Return the [x, y] coordinate for the center point of the cell that contains the specified text.  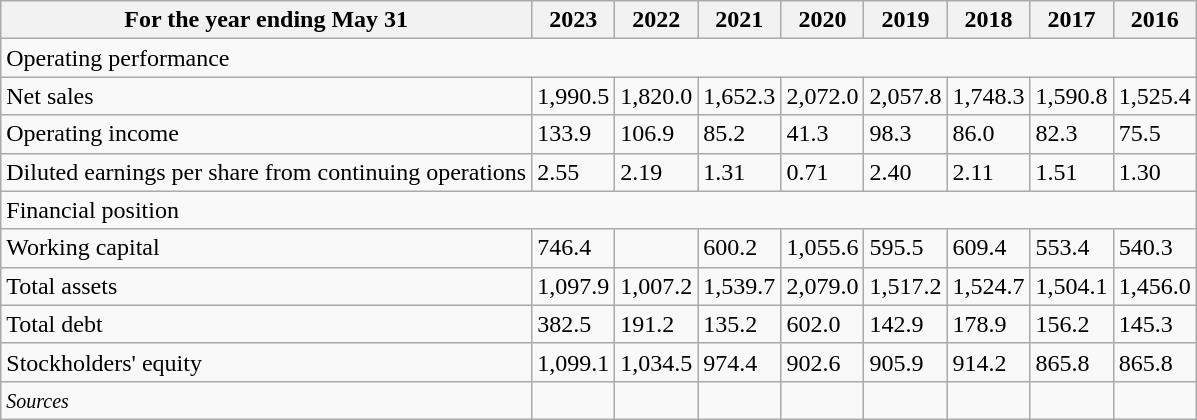
746.4 [574, 248]
2,072.0 [822, 96]
2017 [1072, 20]
2.19 [656, 172]
41.3 [822, 134]
1,456.0 [1154, 286]
2016 [1154, 20]
905.9 [906, 362]
2.11 [988, 172]
2.40 [906, 172]
1,055.6 [822, 248]
Total assets [266, 286]
2020 [822, 20]
106.9 [656, 134]
145.3 [1154, 324]
0.71 [822, 172]
902.6 [822, 362]
2,057.8 [906, 96]
974.4 [740, 362]
133.9 [574, 134]
1,539.7 [740, 286]
382.5 [574, 324]
2018 [988, 20]
1,097.9 [574, 286]
540.3 [1154, 248]
Total debt [266, 324]
Working capital [266, 248]
1.31 [740, 172]
85.2 [740, 134]
1,525.4 [1154, 96]
2019 [906, 20]
1,748.3 [988, 96]
Stockholders' equity [266, 362]
595.5 [906, 248]
1,099.1 [574, 362]
1,990.5 [574, 96]
191.2 [656, 324]
600.2 [740, 248]
Financial position [598, 210]
Operating income [266, 134]
98.3 [906, 134]
1,034.5 [656, 362]
Diluted earnings per share from continuing operations [266, 172]
2021 [740, 20]
Sources [266, 400]
82.3 [1072, 134]
Net sales [266, 96]
2,079.0 [822, 286]
156.2 [1072, 324]
602.0 [822, 324]
1,590.8 [1072, 96]
2.55 [574, 172]
142.9 [906, 324]
1,820.0 [656, 96]
1,517.2 [906, 286]
178.9 [988, 324]
1,524.7 [988, 286]
135.2 [740, 324]
609.4 [988, 248]
86.0 [988, 134]
2023 [574, 20]
1,504.1 [1072, 286]
1,652.3 [740, 96]
914.2 [988, 362]
1.30 [1154, 172]
For the year ending May 31 [266, 20]
1.51 [1072, 172]
Operating performance [598, 58]
75.5 [1154, 134]
553.4 [1072, 248]
1,007.2 [656, 286]
2022 [656, 20]
